Pinpoint the cell where the given text exists, returning its [X, Y] midpoint coordinate. 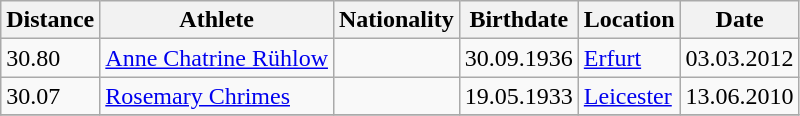
Anne Chatrine Rühlow [217, 58]
Athlete [217, 20]
19.05.1933 [518, 96]
Birthdate [518, 20]
13.06.2010 [740, 96]
30.09.1936 [518, 58]
30.07 [50, 96]
Date [740, 20]
Distance [50, 20]
30.80 [50, 58]
Nationality [396, 20]
Location [629, 20]
03.03.2012 [740, 58]
Leicester [629, 96]
Erfurt [629, 58]
Rosemary Chrimes [217, 96]
